Search for the cell housing the specified text and yield its (X, Y) center coordinate. 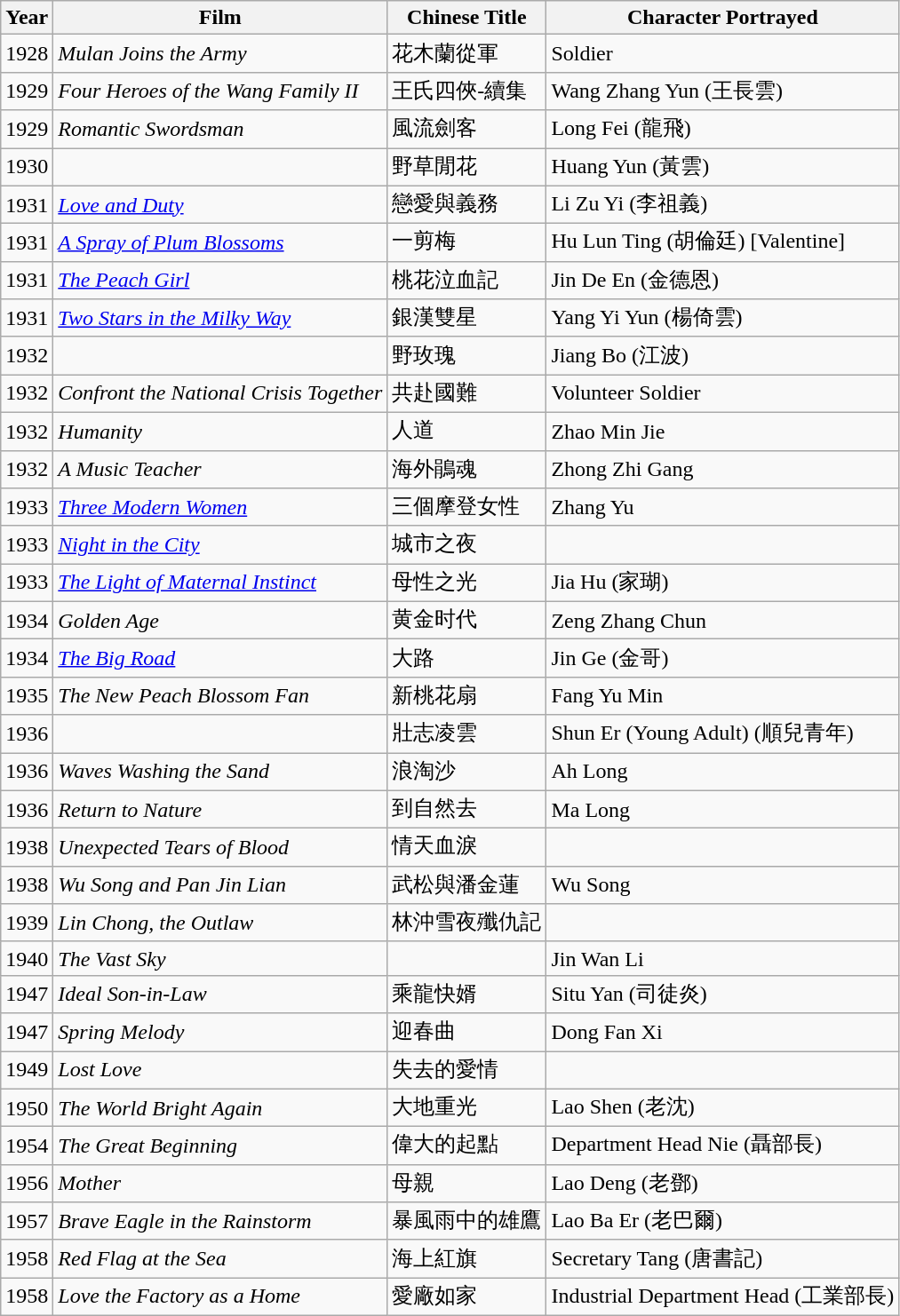
Red Flag at the Sea (220, 1259)
The New Peach Blossom Fan (220, 696)
Secretary Tang (唐書記) (723, 1259)
Lao Deng (老鄧) (723, 1183)
Jiang Bo (江波) (723, 355)
Lao Ba Er (老巴爾) (723, 1222)
戀愛與義務 (467, 204)
1939 (27, 924)
暴風雨中的雄鷹 (467, 1222)
Humanity (220, 432)
Lost Love (220, 1071)
The Big Road (220, 659)
Brave Eagle in the Rainstorm (220, 1222)
Ah Long (723, 773)
Wang Zhang Yun (王長雲) (723, 91)
Zeng Zhang Chun (723, 620)
迎春曲 (467, 1032)
Fang Yu Min (723, 696)
浪淘沙 (467, 773)
1957 (27, 1222)
Night in the City (220, 545)
Chinese Title (467, 18)
Jia Hu (家瑚) (723, 583)
1956 (27, 1183)
1940 (27, 958)
Wu Song and Pan Jin Lian (220, 884)
The World Bright Again (220, 1108)
Waves Washing the Sand (220, 773)
Zhong Zhi Gang (723, 469)
The Vast Sky (220, 958)
Li Zu Yi (李祖義) (723, 204)
Volunteer Soldier (723, 394)
偉大的起點 (467, 1146)
城市之夜 (467, 545)
Confront the National Crisis Together (220, 394)
壯志凌雲 (467, 733)
Zhao Min Jie (723, 432)
A Spray of Plum Blossoms (220, 243)
Dong Fan Xi (723, 1032)
Mother (220, 1183)
風流劍客 (467, 130)
野玫瑰 (467, 355)
Romantic Swordsman (220, 130)
Department Head Nie (聶部長) (723, 1146)
1949 (27, 1071)
Jin Wan Li (723, 958)
人道 (467, 432)
Zhang Yu (723, 508)
The Peach Girl (220, 281)
乘龍快婿 (467, 995)
愛廠如家 (467, 1296)
Ma Long (723, 810)
Character Portrayed (723, 18)
王氏四俠-續集 (467, 91)
A Music Teacher (220, 469)
Year (27, 18)
Four Heroes of the Wang Family II (220, 91)
Jin De En (金德恩) (723, 281)
海上紅旗 (467, 1259)
失去的愛情 (467, 1071)
Long Fei (龍飛) (723, 130)
1928 (27, 53)
桃花泣血記 (467, 281)
1950 (27, 1108)
Return to Nature (220, 810)
海外鵑魂 (467, 469)
Two Stars in the Milky Way (220, 318)
1935 (27, 696)
The Light of Maternal Instinct (220, 583)
Huang Yun (黃雲) (723, 167)
新桃花扇 (467, 696)
大路 (467, 659)
三個摩登女性 (467, 508)
The Great Beginning (220, 1146)
Film (220, 18)
Shun Er (Young Adult) (順兒青年) (723, 733)
Love and Duty (220, 204)
母性之光 (467, 583)
Three Modern Women (220, 508)
林沖雪夜殲仇記 (467, 924)
Soldier (723, 53)
情天血淚 (467, 847)
Wu Song (723, 884)
Hu Lun Ting (胡倫廷) [Valentine] (723, 243)
共赴國難 (467, 394)
Yang Yi Yun (楊倚雲) (723, 318)
Situ Yan (司徒炎) (723, 995)
母親 (467, 1183)
武松與潘金蓮 (467, 884)
花木蘭從軍 (467, 53)
Mulan Joins the Army (220, 53)
銀漢雙星 (467, 318)
Lao Shen (老沈) (723, 1108)
Industrial Department Head (工業部長) (723, 1296)
一剪梅 (467, 243)
1954 (27, 1146)
大地重光 (467, 1108)
Love the Factory as a Home (220, 1296)
Spring Melody (220, 1032)
黄金时代 (467, 620)
Ideal Son-in-Law (220, 995)
Golden Age (220, 620)
1930 (27, 167)
Lin Chong, the Outlaw (220, 924)
Unexpected Tears of Blood (220, 847)
野草閒花 (467, 167)
到自然去 (467, 810)
Jin Ge (金哥) (723, 659)
